Extract the [X, Y] coordinate from the center of the cell holding the provided text.  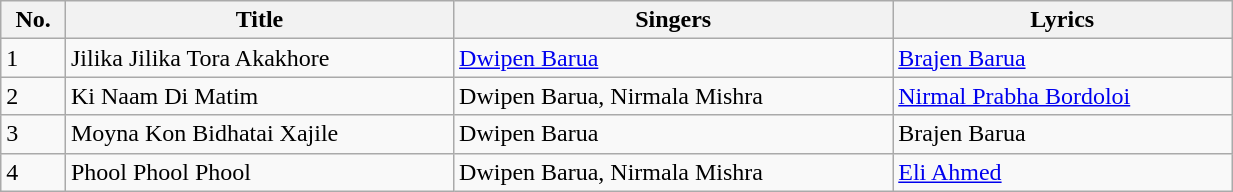
Nirmal Prabha Bordoloi [1062, 96]
3 [34, 134]
No. [34, 20]
2 [34, 96]
Title [259, 20]
Jilika Jilika Tora Akakhore [259, 58]
Singers [674, 20]
Moyna Kon Bidhatai Xajile [259, 134]
Phool Phool Phool [259, 172]
Eli Ahmed [1062, 172]
Lyrics [1062, 20]
1 [34, 58]
Ki Naam Di Matim [259, 96]
4 [34, 172]
